Provide the (x, y) coordinate of the cell's center where the given text is located.  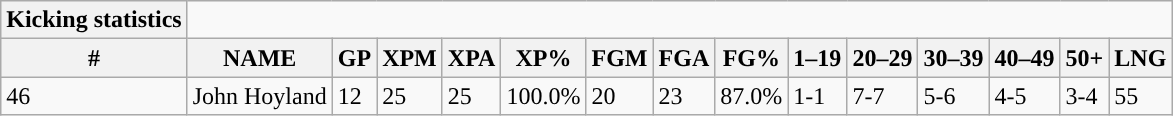
40–49 (1024, 58)
30–39 (954, 58)
55 (1140, 96)
1–19 (818, 58)
7-7 (882, 96)
XPA (472, 58)
Kicking statistics (94, 20)
XP% (544, 58)
3-4 (1084, 96)
20–29 (882, 58)
XPM (410, 58)
John Hoyland (260, 96)
5-6 (954, 96)
46 (94, 96)
GP (354, 58)
23 (684, 96)
4-5 (1024, 96)
20 (620, 96)
FGM (620, 58)
100.0% (544, 96)
12 (354, 96)
50+ (1084, 58)
FGA (684, 58)
NAME (260, 58)
1-1 (818, 96)
LNG (1140, 58)
87.0% (752, 96)
FG% (752, 58)
# (94, 58)
